Find where the given text appears and provide that cell's center as [X, Y] coordinate. 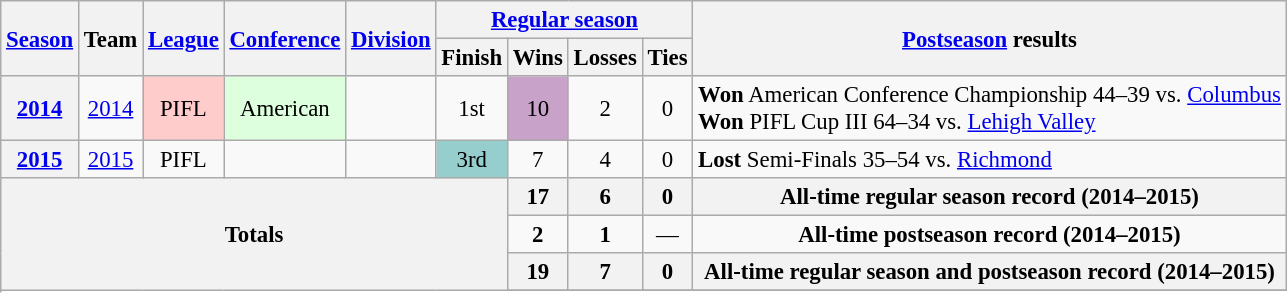
Lost Semi-Finals 35–54 vs. Richmond [990, 160]
Losses [605, 58]
1st [472, 108]
Ties [668, 58]
Won American Conference Championship 44–39 vs. ColumbusWon PIFL Cup III 64–34 vs. Lehigh Valley [990, 108]
1 [605, 235]
Regular season [564, 20]
Wins [538, 58]
Season [40, 38]
All-time postseason record (2014–2015) [990, 235]
Division [391, 38]
All-time regular season and postseason record (2014–2015) [990, 273]
3rd [472, 160]
Team [110, 38]
All-time regular season record (2014–2015) [990, 197]
American [285, 108]
Postseason results [990, 38]
17 [538, 197]
Conference [285, 38]
10 [538, 108]
League [184, 38]
Totals [254, 234]
4 [605, 160]
— [668, 235]
6 [605, 197]
Finish [472, 58]
19 [538, 273]
